Search for the cell housing the specified text and yield its [X, Y] center coordinate. 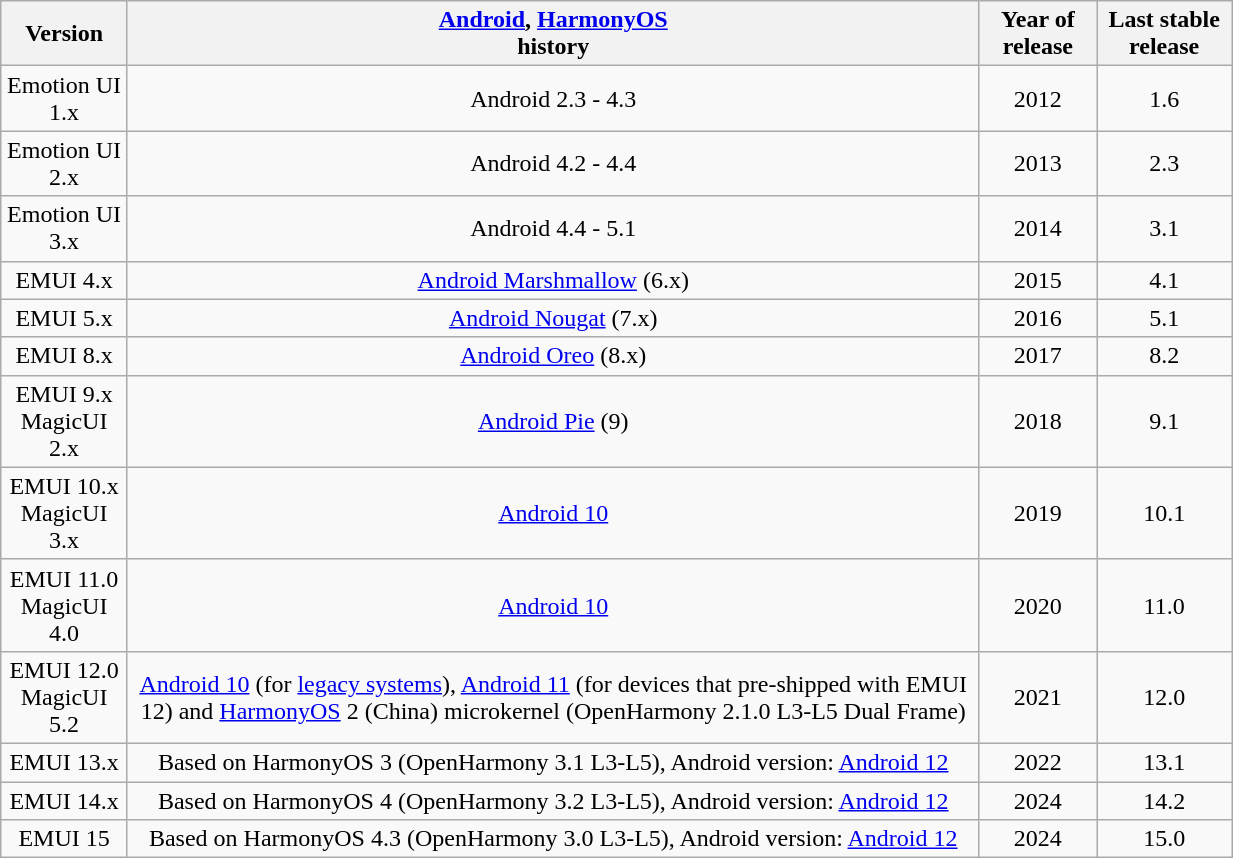
Android, HarmonyOShistory [553, 34]
2012 [1038, 98]
11.0 [1164, 605]
10.1 [1164, 513]
2.3 [1164, 164]
Based on HarmonyOS 3 (OpenHarmony 3.1 L3-L5), Android version: Android 12 [553, 762]
2013 [1038, 164]
Android Nougat (7.x) [553, 318]
EMUI 9.xMagicUI 2.x [64, 421]
14.2 [1164, 801]
Version [64, 34]
12.0 [1164, 697]
EMUI 13.x [64, 762]
Android Oreo (8.x) [553, 356]
2016 [1038, 318]
EMUI 4.x [64, 280]
3.1 [1164, 228]
EMUI 8.x [64, 356]
15.0 [1164, 839]
EMUI 10.xMagicUI 3.x [64, 513]
2019 [1038, 513]
EMUI 11.0MagicUI 4.0 [64, 605]
Android Pie (9) [553, 421]
4.1 [1164, 280]
Based on HarmonyOS 4 (OpenHarmony 3.2 L3-L5), Android version: Android 12 [553, 801]
2018 [1038, 421]
EMUI 15 [64, 839]
Emotion UI 2.x [64, 164]
Emotion UI 3.x [64, 228]
Android Marshmallow (6.x) [553, 280]
13.1 [1164, 762]
Android 2.3 - 4.3 [553, 98]
Last stable release [1164, 34]
Android 4.4 - 5.1 [553, 228]
2017 [1038, 356]
EMUI 14.x [64, 801]
2014 [1038, 228]
2020 [1038, 605]
EMUI 5.x [64, 318]
2015 [1038, 280]
EMUI 12.0MagicUI 5.2 [64, 697]
8.2 [1164, 356]
5.1 [1164, 318]
Based on HarmonyOS 4.3 (OpenHarmony 3.0 L3-L5), Android version: Android 12 [553, 839]
9.1 [1164, 421]
1.6 [1164, 98]
2022 [1038, 762]
Emotion UI 1.x [64, 98]
Year of release [1038, 34]
2021 [1038, 697]
Android 4.2 - 4.4 [553, 164]
